Determine the [x, y] coordinate at the center of the cell enclosing the given text.  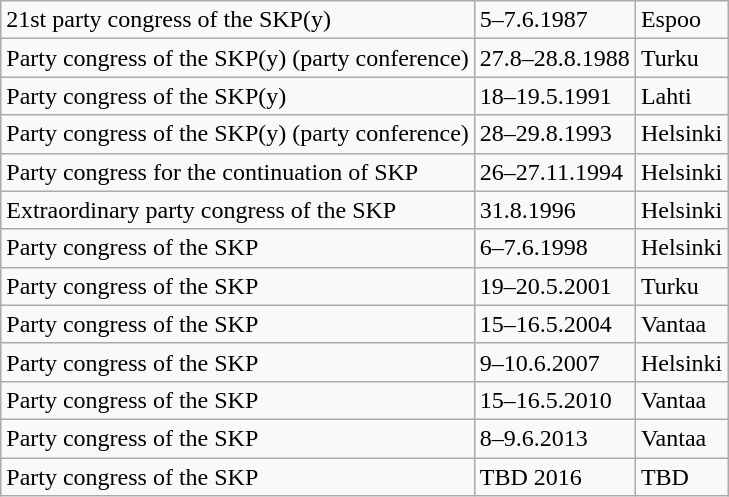
TBD 2016 [554, 477]
28–29.8.1993 [554, 134]
8–9.6.2013 [554, 438]
27.8–28.8.1988 [554, 58]
21st party congress of the SKP(y) [238, 20]
TBD [681, 477]
5–7.6.1987 [554, 20]
31.8.1996 [554, 210]
Party congress for the continuation of SKP [238, 172]
18–19.5.1991 [554, 96]
9–10.6.2007 [554, 362]
15–16.5.2010 [554, 400]
26–27.11.1994 [554, 172]
15–16.5.2004 [554, 324]
Party congress of the SKP(y) [238, 96]
Extraordinary party congress of the SKP [238, 210]
Lahti [681, 96]
19–20.5.2001 [554, 286]
Espoo [681, 20]
6–7.6.1998 [554, 248]
